Identify which cell holds the provided text, then report its [x, y] central coordinate. 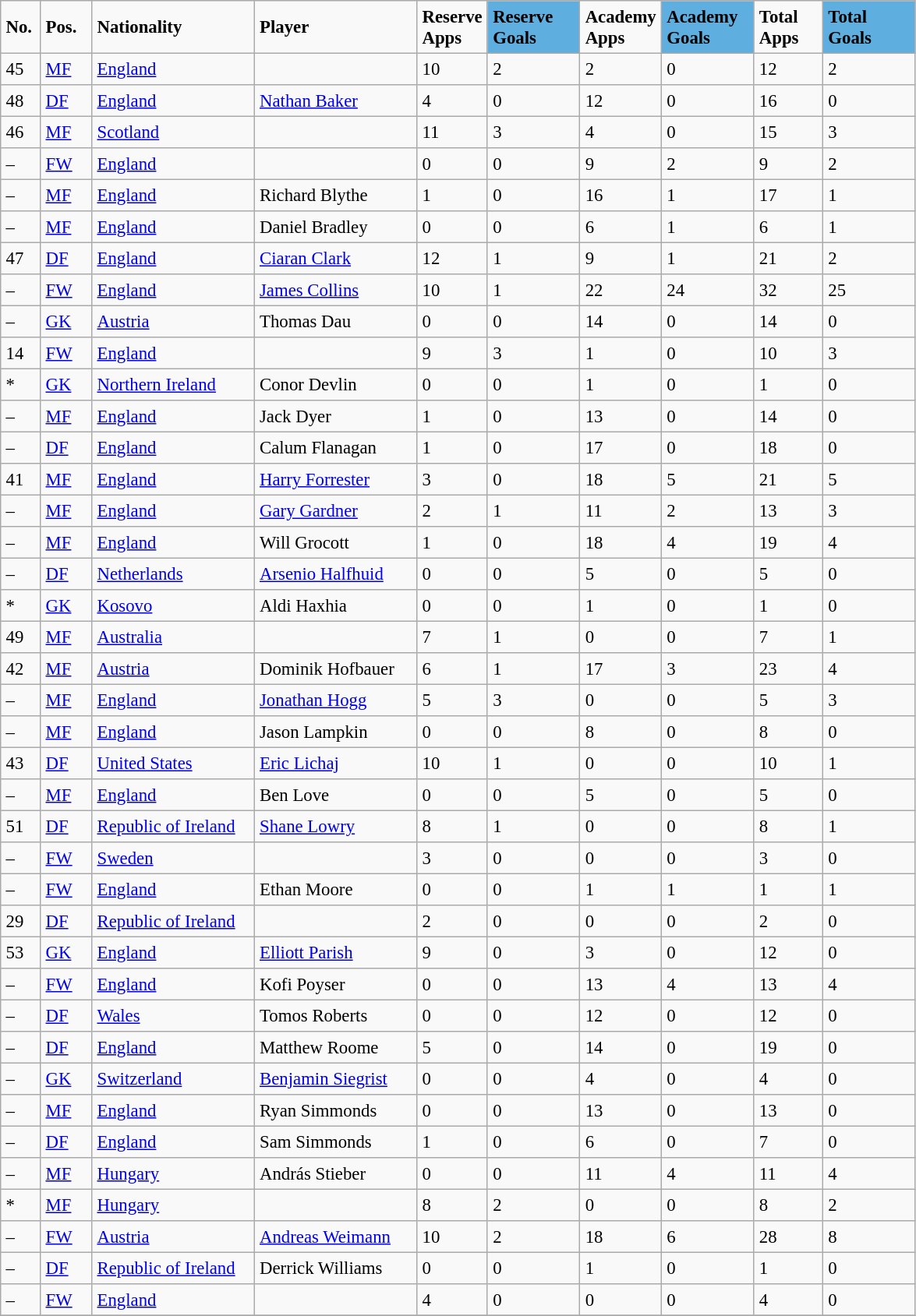
James Collins [335, 290]
43 [20, 763]
United States [173, 763]
53 [20, 952]
47 [20, 258]
Pos. [66, 27]
Tomos Roberts [335, 1015]
Dominik Hofbauer [335, 669]
Australia [173, 637]
Scotland [173, 132]
51 [20, 826]
Richard Blythe [335, 195]
Player [335, 27]
Wales [173, 1015]
Sweden [173, 858]
Nathan Baker [335, 101]
Reserve Goals [533, 27]
Andreas Weimann [335, 1237]
28 [788, 1237]
32 [788, 290]
24 [708, 290]
Benjamin Siegrist [335, 1078]
Total Goals [869, 27]
Daniel Bradley [335, 227]
Calum Flanagan [335, 447]
No. [20, 27]
48 [20, 101]
Academy Apps [621, 27]
Thomas Dau [335, 321]
Netherlands [173, 573]
András Stieber [335, 1173]
Academy Goals [708, 27]
Matthew Roome [335, 1047]
22 [621, 290]
Shane Lowry [335, 826]
42 [20, 669]
Northern Ireland [173, 384]
25 [869, 290]
46 [20, 132]
Nationality [173, 27]
Ethan Moore [335, 889]
Elliott Parish [335, 952]
15 [788, 132]
45 [20, 69]
Harry Forrester [335, 479]
29 [20, 921]
41 [20, 479]
Conor Devlin [335, 384]
Ben Love [335, 795]
Kosovo [173, 605]
Kofi Poyser [335, 984]
Sam Simmonds [335, 1141]
Ryan Simmonds [335, 1110]
23 [788, 669]
Ciaran Clark [335, 258]
Jonathan Hogg [335, 700]
Will Grocott [335, 542]
Aldi Haxhia [335, 605]
Eric Lichaj [335, 763]
Jack Dyer [335, 416]
Total Apps [788, 27]
Gary Gardner [335, 510]
Reserve Apps [452, 27]
Switzerland [173, 1078]
Jason Lampkin [335, 732]
49 [20, 637]
Arsenio Halfhuid [335, 573]
Derrick Williams [335, 1268]
